Provide the [X, Y] coordinate of the cell's center where the given text is located.  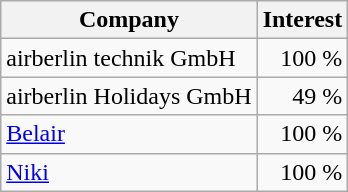
airberlin technik GmbH [129, 58]
Interest [302, 20]
Company [129, 20]
49 % [302, 96]
Niki [129, 172]
Belair [129, 134]
airberlin Holidays GmbH [129, 96]
